Output the (x, y) coordinate of the center of the cell containing the given text.  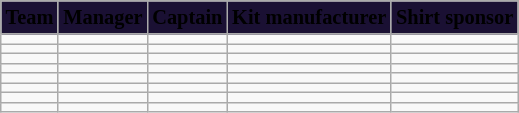
Kit manufacturer (309, 17)
Team (30, 17)
Manager (102, 17)
Captain (187, 17)
Shirt sponsor (454, 17)
